From the cell containing the given text, extract its center point as [X, Y] coordinate. 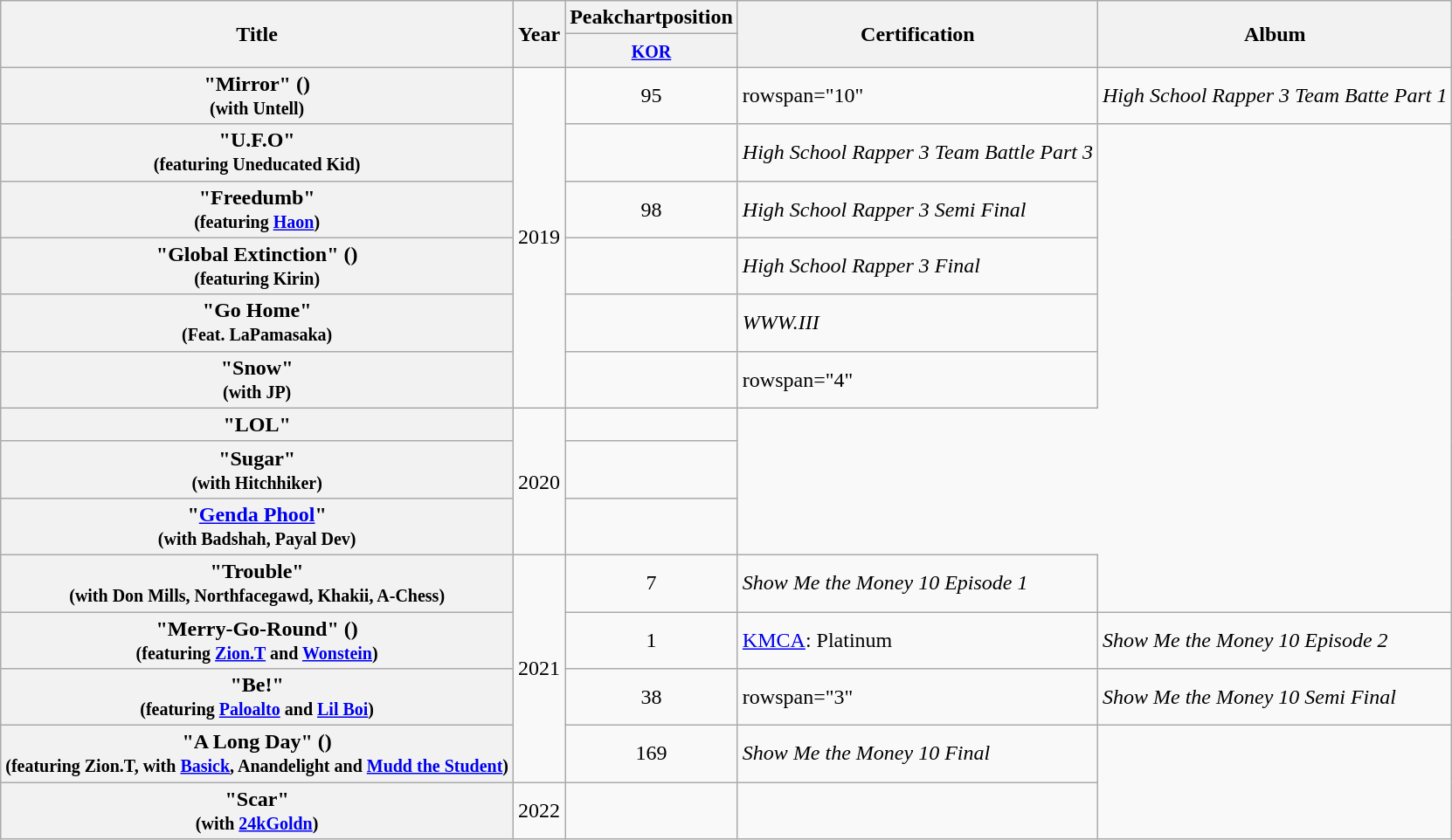
"Snow"(with JP) [257, 379]
High School Rapper 3 Team Battle Part 3 [917, 152]
High School Rapper 3 Team Batte Part 1 [1274, 96]
2020 [540, 481]
"Scar"(with 24kGoldn) [257, 810]
"U.F.O"(featuring Uneducated Kid) [257, 152]
Year [540, 34]
"Be!"(featuring Paloalto and Lil Boi) [257, 697]
High School Rapper 3 Semi Final [917, 210]
"LOL" [257, 424]
Show Me the Money 10 Semi Final [1274, 697]
High School Rapper 3 Final [917, 265]
Peakchartposition [652, 17]
1 [652, 639]
WWW.III [917, 323]
38 [652, 697]
2021 [540, 668]
Show Me the Money 10 Episode 2 [1274, 639]
KMCA: Platinum [917, 639]
"Mirror" ()(with Untell) [257, 96]
2019 [540, 238]
"Trouble"(with Don Mills, Northfacegawd, Khakii, A-Chess) [257, 583]
Album [1274, 34]
95 [652, 96]
2022 [540, 810]
Certification [917, 34]
7 [652, 583]
Show Me the Money 10 Episode 1 [917, 583]
rowspan="3" [917, 697]
Title [257, 34]
"Genda Phool"(with Badshah, Payal Dev) [257, 526]
"Merry-Go-Round" ()(featuring Zion.T and Wonstein) [257, 639]
"Sugar"(with Hitchhiker) [257, 470]
rowspan="4" [917, 379]
rowspan="10" [917, 96]
"A Long Day" ()(featuring Zion.T, with Basick, Anandelight and Mudd the Student) [257, 754]
169 [652, 754]
"Global Extinction" ()(featuring Kirin) [257, 265]
"Freedumb"(featuring Haon) [257, 210]
Show Me the Money 10 Final [917, 754]
98 [652, 210]
"Go Home"(Feat. LaPamasaka) [257, 323]
KOR [652, 51]
